Identify which cell holds the provided text, then report its [x, y] central coordinate. 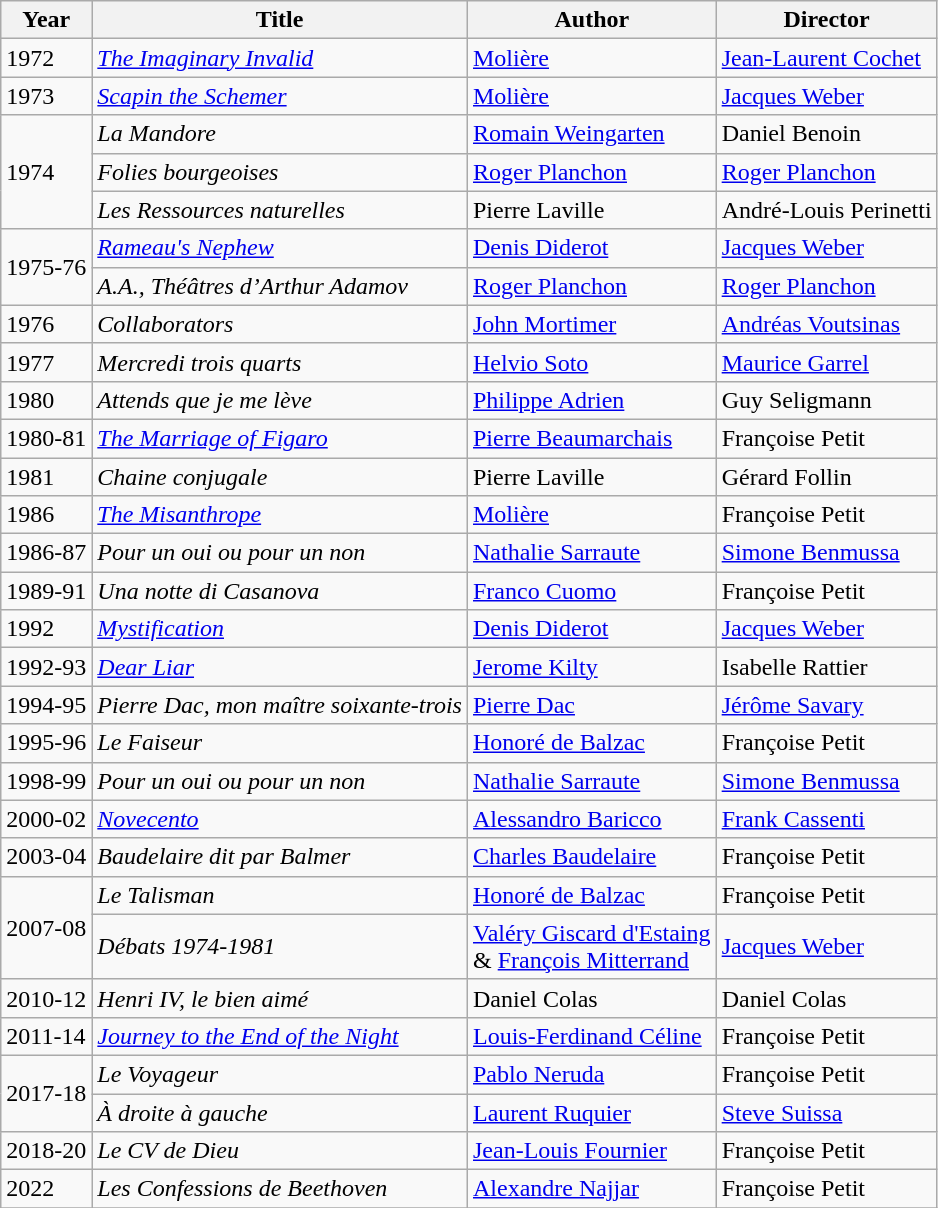
Guy Seligmann [826, 400]
Gérard Follin [826, 477]
Débats 1974-1981 [280, 946]
1992-93 [46, 667]
Pierre Dac, mon maître soixante-trois [280, 705]
Year [46, 20]
Charles Baudelaire [592, 857]
Jean-Laurent Cochet [826, 58]
Henri IV, le bien aimé [280, 998]
The Misanthrope [280, 515]
Frank Cassenti [826, 819]
Le Voyageur [280, 1074]
1980 [46, 400]
Isabelle Rattier [826, 667]
La Mandore [280, 134]
Rameau's Nephew [280, 248]
Folies bourgeoises [280, 172]
1974 [46, 172]
Pierre Dac [592, 705]
Novecento [280, 819]
Les Ressources naturelles [280, 210]
Scapin the Schemer [280, 96]
1986-87 [46, 553]
Valéry Giscard d'Estaing & François Mitterrand [592, 946]
Franco Cuomo [592, 591]
Le CV de Dieu [280, 1151]
Author [592, 20]
Le Talisman [280, 895]
2007-08 [46, 928]
2011-14 [46, 1036]
Pablo Neruda [592, 1074]
Mercredi trois quarts [280, 362]
Mystification [280, 629]
Les Confessions de Beethoven [280, 1189]
Daniel Benoin [826, 134]
1986 [46, 515]
Director [826, 20]
2022 [46, 1189]
John Mortimer [592, 324]
1994-95 [46, 705]
1980-81 [46, 438]
Pierre Beaumarchais [592, 438]
Laurent Ruquier [592, 1113]
1976 [46, 324]
Philippe Adrien [592, 400]
1973 [46, 96]
Jean-Louis Fournier [592, 1151]
Helvio Soto [592, 362]
1975-76 [46, 267]
Alexandre Najjar [592, 1189]
2010-12 [46, 998]
1972 [46, 58]
Dear Liar [280, 667]
Le Faiseur [280, 743]
Title [280, 20]
2017-18 [46, 1093]
Louis-Ferdinand Céline [592, 1036]
Collaborators [280, 324]
Una notte di Casanova [280, 591]
1981 [46, 477]
2003-04 [46, 857]
Andréas Voutsinas [826, 324]
Baudelaire dit par Balmer [280, 857]
A.A., Théâtres d’Arthur Adamov [280, 286]
1995-96 [46, 743]
À droite à gauche [280, 1113]
Jerome Kilty [592, 667]
André-Louis Perinetti [826, 210]
Romain Weingarten [592, 134]
Jérôme Savary [826, 705]
The Imaginary Invalid [280, 58]
Journey to the End of the Night [280, 1036]
2000-02 [46, 819]
Chaine conjugale [280, 477]
1977 [46, 362]
1992 [46, 629]
Steve Suissa [826, 1113]
The Marriage of Figaro [280, 438]
1998-99 [46, 781]
2018-20 [46, 1151]
Alessandro Baricco [592, 819]
Maurice Garrel [826, 362]
1989-91 [46, 591]
Attends que je me lève [280, 400]
